Search for the cell housing the specified text and yield its (x, y) center coordinate. 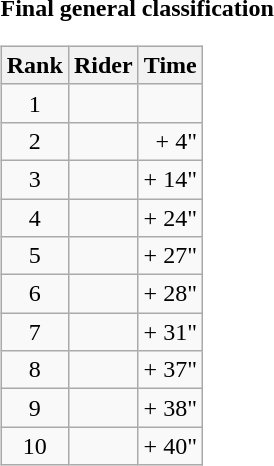
+ 31" (170, 332)
+ 24" (170, 217)
1 (34, 103)
+ 4" (170, 141)
+ 27" (170, 256)
Time (170, 65)
+ 28" (170, 294)
+ 37" (170, 370)
8 (34, 370)
10 (34, 446)
Rider (103, 65)
9 (34, 408)
3 (34, 179)
6 (34, 294)
Rank (34, 65)
2 (34, 141)
4 (34, 217)
+ 40" (170, 446)
7 (34, 332)
5 (34, 256)
+ 38" (170, 408)
+ 14" (170, 179)
